Identify which cell holds the provided text, then report its [x, y] central coordinate. 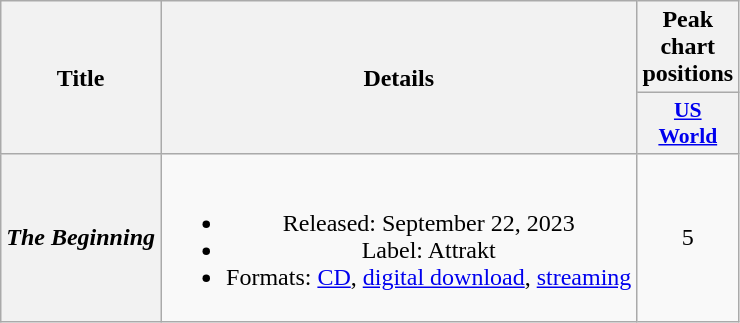
Title [81, 78]
Details [399, 78]
Released: September 22, 2023Label: AttraktFormats: CD, digital download, streaming [399, 238]
USWorld [688, 124]
The Beginning [81, 238]
5 [688, 238]
Peak chart positions [688, 47]
